Locate the cell with the specified text and output its [X, Y] center coordinate. 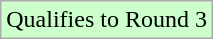
Qualifies to Round 3 [107, 20]
